Extract the [X, Y] coordinate from the center of the cell holding the provided text.  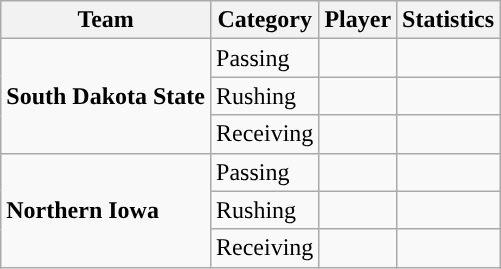
South Dakota State [106, 96]
Team [106, 20]
Player [358, 20]
Northern Iowa [106, 210]
Statistics [448, 20]
Category [265, 20]
